Pinpoint the cell where the given text exists, returning its [x, y] midpoint coordinate. 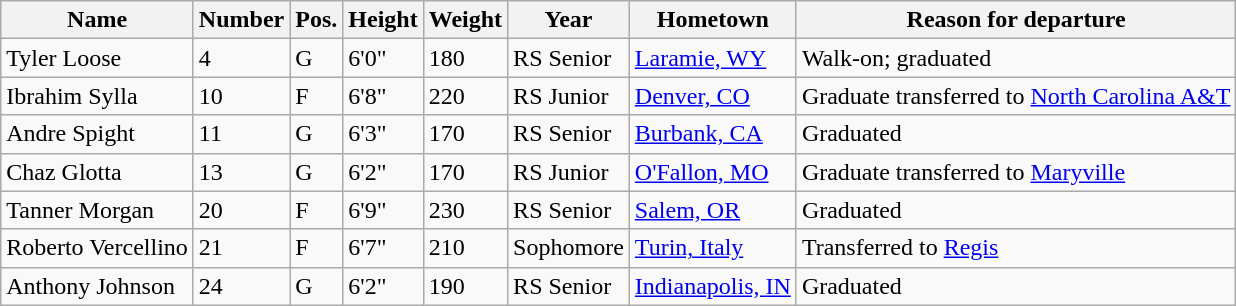
Number [241, 20]
Tyler Loose [98, 58]
Ibrahim Sylla [98, 96]
Salem, OR [712, 210]
210 [465, 248]
6'0" [383, 58]
6'9" [383, 210]
Denver, CO [712, 96]
Weight [465, 20]
Laramie, WY [712, 58]
Turin, Italy [712, 248]
Graduate transferred to North Carolina A&T [1016, 96]
Year [569, 20]
O'Fallon, MO [712, 172]
180 [465, 58]
Sophomore [569, 248]
Chaz Glotta [98, 172]
13 [241, 172]
4 [241, 58]
Andre Spight [98, 134]
6'8" [383, 96]
Name [98, 20]
6'7" [383, 248]
11 [241, 134]
190 [465, 286]
Hometown [712, 20]
6'3" [383, 134]
Burbank, CA [712, 134]
Anthony Johnson [98, 286]
220 [465, 96]
Walk-on; graduated [1016, 58]
20 [241, 210]
24 [241, 286]
Transferred to Regis [1016, 248]
Pos. [316, 20]
Tanner Morgan [98, 210]
10 [241, 96]
21 [241, 248]
Height [383, 20]
Roberto Vercellino [98, 248]
Graduate transferred to Maryville [1016, 172]
230 [465, 210]
Reason for departure [1016, 20]
Indianapolis, IN [712, 286]
